Scan for the cell matching the given text and deliver its (x, y) coordinate at center. 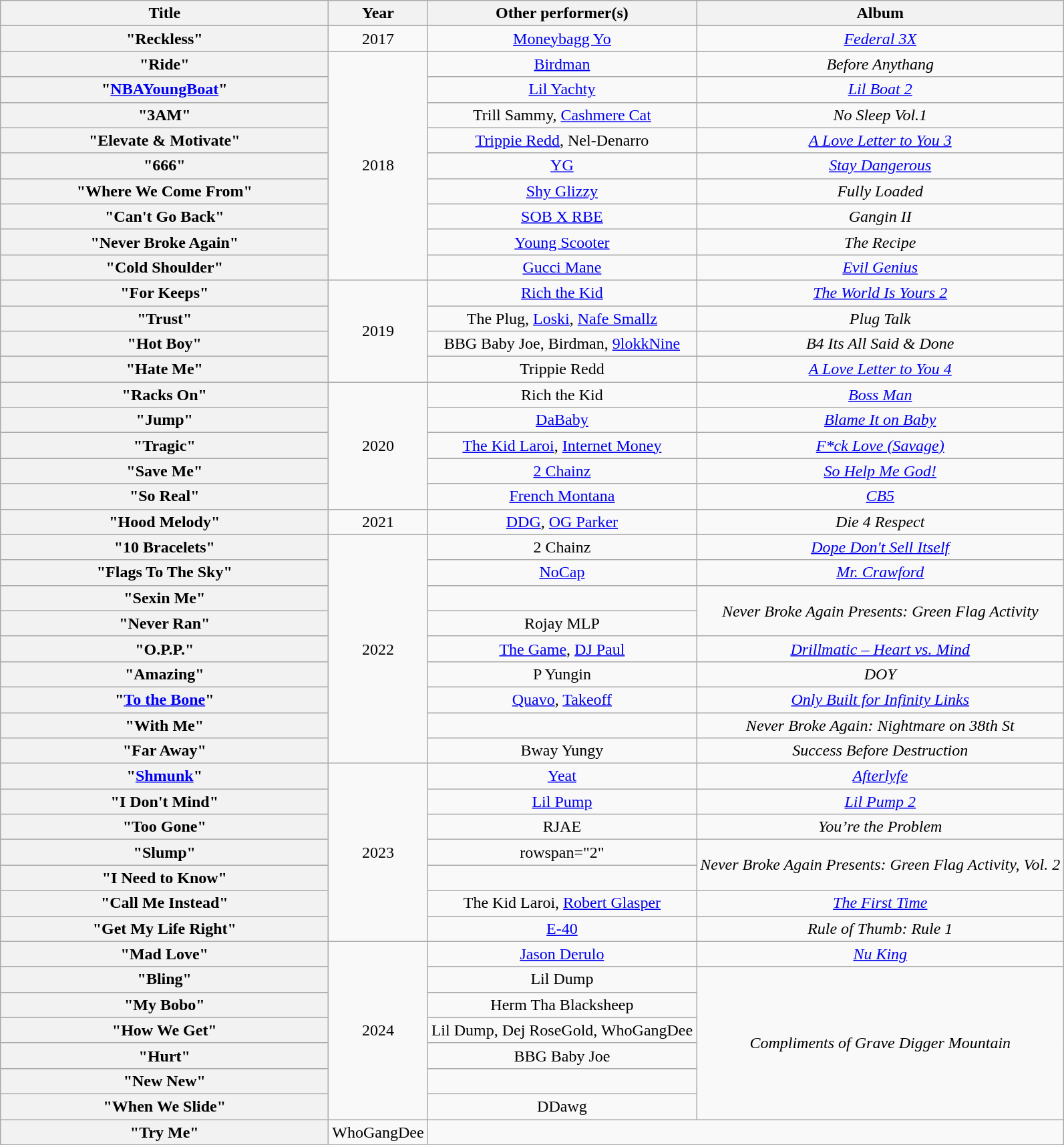
The World Is Yours 2 (880, 293)
Mr. Crawford (880, 572)
"Where We Come From" (164, 191)
Shy Glizzy (562, 191)
Lil Boat 2 (880, 90)
"Hot Boy" (164, 344)
"I Need to Know" (164, 878)
Dope Don't Sell Itself (880, 547)
Drillmatic – Heart vs. Mind (880, 649)
"Slump" (164, 852)
"Mad Love" (164, 954)
"Ride" (164, 64)
The Kid Laroi, Robert Glasper (562, 903)
WhoGangDee (378, 1132)
2019 (378, 331)
Never Broke Again Presents: Green Flag Activity (880, 611)
"Jump" (164, 420)
"Trust" (164, 319)
Yeat (562, 776)
Trill Sammy, Cashmere Cat (562, 115)
Only Built for Infinity Links (880, 699)
"Never Ran" (164, 623)
2024 (378, 1030)
"Get My Life Right" (164, 929)
Trippie Redd (562, 369)
Stay Dangerous (880, 166)
"New New" (164, 1081)
Lil Yachty (562, 90)
CB5 (880, 496)
"Shmunk" (164, 776)
2023 (378, 852)
No Sleep Vol.1 (880, 115)
YG (562, 166)
P Yungin (562, 674)
Compliments of Grave Digger Mountain (880, 1043)
"NBAYoungBoat" (164, 90)
SOB X RBE (562, 216)
Never Broke Again: Nightmare on 38th St (880, 725)
Title (164, 13)
Lil Pump (562, 802)
Plug Talk (880, 319)
Other performer(s) (562, 13)
Boss Man (880, 395)
2018 (378, 166)
"Call Me Instead" (164, 903)
Die 4 Respect (880, 522)
Album (880, 13)
Rojay MLP (562, 623)
"Hurt" (164, 1055)
Lil Dump (562, 979)
"Racks On" (164, 395)
Moneybagg Yo (562, 39)
"Amazing" (164, 674)
Evil Genius (880, 267)
Trippie Redd, Nel-Denarro (562, 140)
2020 (378, 446)
BBG Baby Joe (562, 1055)
Blame It on Baby (880, 420)
BBG Baby Joe, Birdman, 9lokkNine (562, 344)
"Hood Melody" (164, 522)
RJAE (562, 827)
2017 (378, 39)
"So Real" (164, 496)
"10 Bracelets" (164, 547)
"With Me" (164, 725)
Herm Tha Blacksheep (562, 1005)
"Tragic" (164, 446)
"Never Broke Again" (164, 242)
Federal 3X (880, 39)
"Save Me" (164, 471)
The Plug, Loski, Nafe Smallz (562, 319)
Young Scooter (562, 242)
DDawg (562, 1106)
"How We Get" (164, 1030)
Quavo, Takeoff (562, 699)
Nu King (880, 954)
2021 (378, 522)
rowspan="2" (562, 852)
"Cold Shoulder" (164, 267)
"When We Slide" (164, 1106)
"Far Away" (164, 751)
DDG, OG Parker (562, 522)
"Too Gone" (164, 827)
Gangin II (880, 216)
You’re the Problem (880, 827)
"My Bobo" (164, 1005)
A Love Letter to You 3 (880, 140)
Lil Dump, Dej RoseGold, WhoGangDee (562, 1030)
"Reckless" (164, 39)
2022 (378, 649)
The Kid Laroi, Internet Money (562, 446)
Jason Derulo (562, 954)
The Game, DJ Paul (562, 649)
Lil Pump 2 (880, 802)
"I Don't Mind" (164, 802)
"666" (164, 166)
E-40 (562, 929)
A Love Letter to You 4 (880, 369)
"Bling" (164, 979)
DOY (880, 674)
Fully Loaded (880, 191)
NoCap (562, 572)
Rule of Thumb: Rule 1 (880, 929)
"To the Bone" (164, 699)
French Montana (562, 496)
"Flags To The Sky" (164, 572)
"Elevate & Motivate" (164, 140)
Bway Yungy (562, 751)
"Can't Go Back" (164, 216)
Year (378, 13)
Success Before Destruction (880, 751)
"3AM" (164, 115)
B4 Its All Said & Done (880, 344)
F*ck Love (Savage) (880, 446)
Birdman (562, 64)
"O.P.P." (164, 649)
The First Time (880, 903)
"For Keeps" (164, 293)
The Recipe (880, 242)
So Help Me God! (880, 471)
"Try Me" (164, 1132)
"Sexin Me" (164, 598)
DaBaby (562, 420)
"Hate Me" (164, 369)
Afterlyfe (880, 776)
Before Anythang (880, 64)
Gucci Mane (562, 267)
Never Broke Again Presents: Green Flag Activity, Vol. 2 (880, 865)
